From the cell containing the given text, extract its center point as [x, y] coordinate. 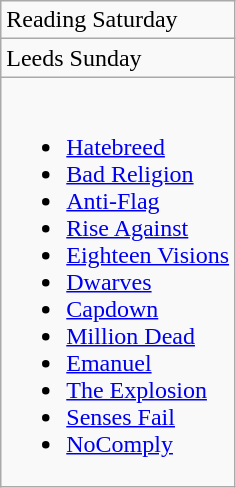
HatebreedBad ReligionAnti-FlagRise AgainstEighteen VisionsDwarvesCapdownMillion DeadEmanuelThe ExplosionSenses FailNoComply [118, 282]
Leeds Sunday [118, 58]
Reading Saturday [118, 20]
